Return the (x, y) coordinate for the center point of the cell that contains the specified text.  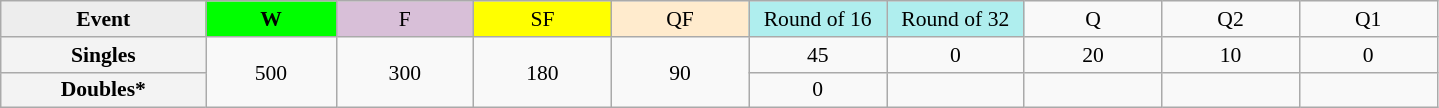
W (271, 19)
Q (1093, 19)
SF (543, 19)
300 (405, 72)
Q2 (1231, 19)
180 (543, 72)
Round of 32 (955, 19)
F (405, 19)
500 (271, 72)
Q1 (1368, 19)
Singles (104, 55)
90 (680, 72)
Round of 16 (818, 19)
45 (818, 55)
10 (1231, 55)
20 (1093, 55)
Event (104, 19)
QF (680, 19)
Doubles* (104, 90)
